Return the (x, y) coordinate for the center point of the cell that contains the specified text.  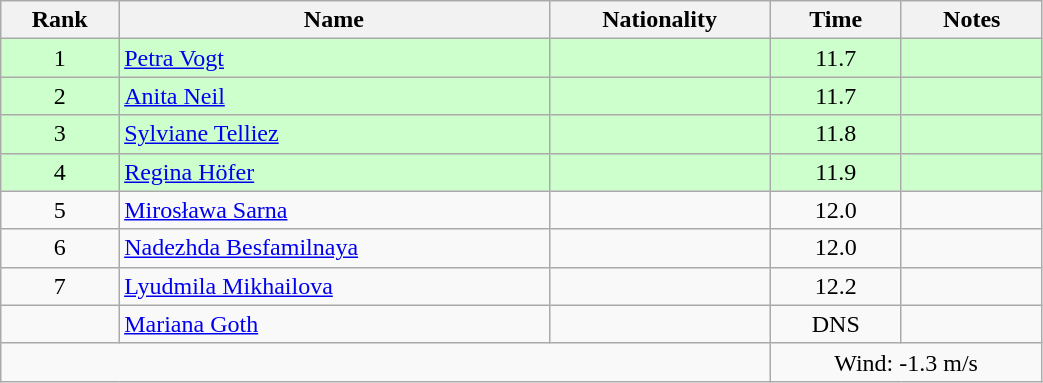
Lyudmila Mikhailova (334, 286)
6 (60, 248)
11.9 (836, 172)
Petra Vogt (334, 58)
Notes (972, 20)
Mirosława Sarna (334, 210)
Regina Höfer (334, 172)
4 (60, 172)
Anita Neil (334, 96)
Name (334, 20)
5 (60, 210)
2 (60, 96)
Nationality (660, 20)
Rank (60, 20)
1 (60, 58)
11.8 (836, 134)
Mariana Goth (334, 324)
7 (60, 286)
Wind: -1.3 m/s (906, 362)
Sylviane Telliez (334, 134)
DNS (836, 324)
12.2 (836, 286)
Nadezhda Besfamilnaya (334, 248)
Time (836, 20)
3 (60, 134)
